Capture the cell that displays the provided text and extract its (x, y) central coordinate. 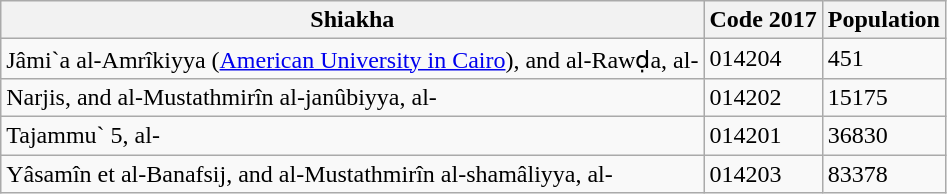
Population (884, 20)
Code 2017 (763, 20)
014203 (763, 173)
Shiakha (352, 20)
Narjis, and al-Mustathmirîn al-janûbiyya, al- (352, 97)
83378 (884, 173)
451 (884, 59)
Tajammu` 5, al- (352, 135)
Jâmi`a al-Amrîkiyya (American University in Cairo), and al-Rawḍa, al- (352, 59)
014202 (763, 97)
15175 (884, 97)
36830 (884, 135)
014201 (763, 135)
014204 (763, 59)
Yâsamîn et al-Banafsij, and al-Mustathmirîn al-shamâliyya, al- (352, 173)
